Determine the (X, Y) coordinate at the center of the cell enclosing the given text.  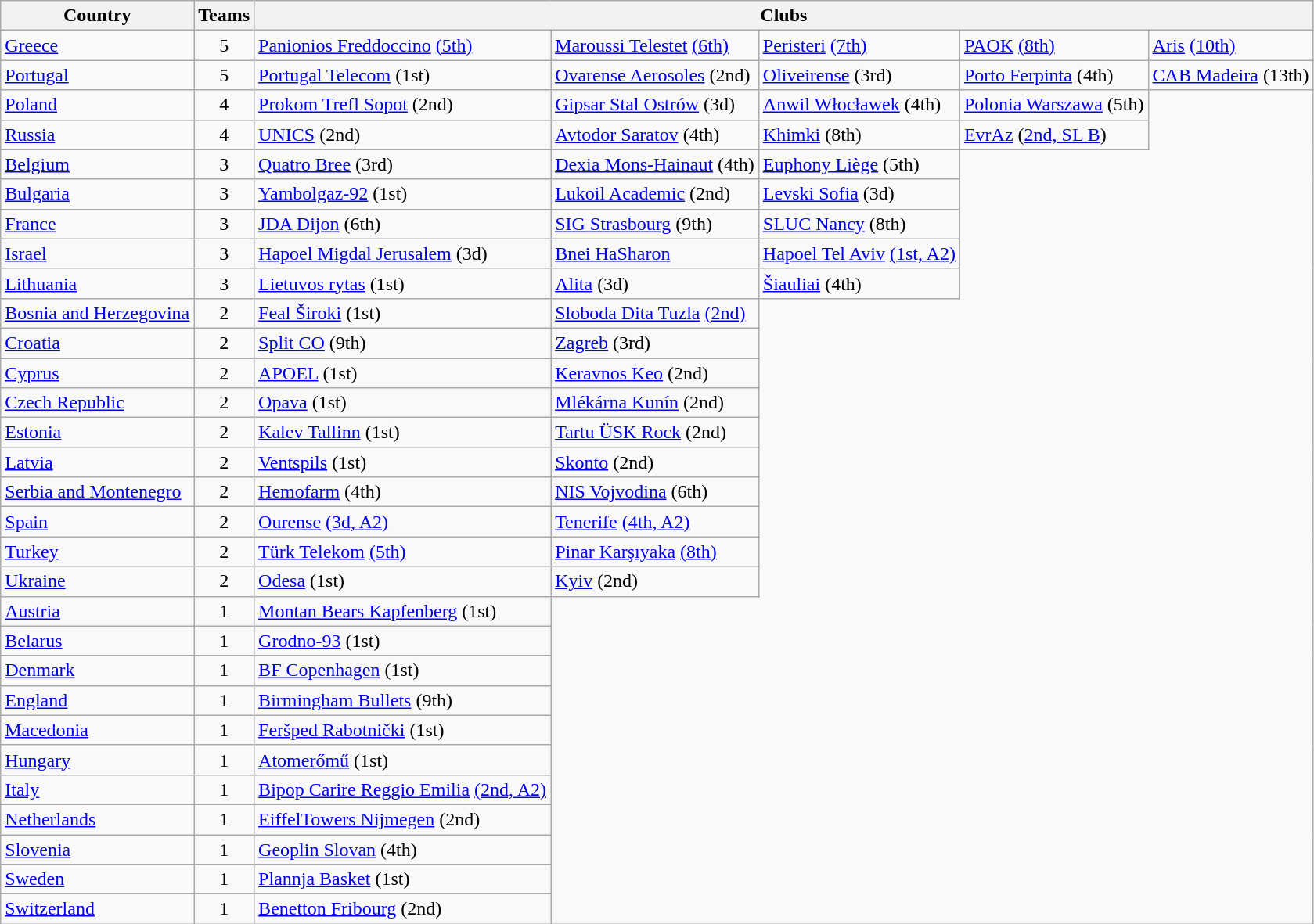
Opava (1st) (402, 403)
Geoplin Slovan (4th) (402, 849)
Euphony Liège (5th) (859, 164)
Teams (224, 16)
Austria (97, 611)
Khimki (8th) (859, 135)
Italy (97, 789)
Tenerife (4th, A2) (655, 522)
Netherlands (97, 819)
Hapoel Migdal Jerusalem (3d) (402, 253)
Pinar Karşıyaka (8th) (655, 552)
Maroussi Telestet (6th) (655, 45)
Zagreb (3rd) (655, 343)
Dexia Mons-Hainaut (4th) (655, 164)
Czech Republic (97, 403)
Tartu ÜSK Rock (2nd) (655, 433)
Bipop Carire Reggio Emilia (2nd, A2) (402, 789)
Peristeri (7th) (859, 45)
Macedonia (97, 730)
PAOK (8th) (1053, 45)
Sloboda Dita Tuzla (2nd) (655, 313)
Aris (10th) (1230, 45)
Serbia and Montenegro (97, 492)
Turkey (97, 552)
Porto Ferpinta (4th) (1053, 75)
Yambolgaz-92 (1st) (402, 194)
APOEL (1st) (402, 373)
Ourense (3d, A2) (402, 522)
CAB Madeira (13th) (1230, 75)
Keravnos Keo (2nd) (655, 373)
Denmark (97, 671)
Greece (97, 45)
Skonto (2nd) (655, 462)
Birmingham Bullets (9th) (402, 700)
Šiauliai (4th) (859, 283)
Latvia (97, 462)
Gipsar Stal Ostrów (3d) (655, 105)
Feršped Rabotnički (1st) (402, 730)
Levski Sofia (3d) (859, 194)
JDA Dijon (6th) (402, 224)
EvrAz (2nd, SL B) (1053, 135)
Hemofarm (4th) (402, 492)
England (97, 700)
Portugal Telecom (1st) (402, 75)
Türk Telekom (5th) (402, 552)
Odesa (1st) (402, 581)
Polonia Warszawa (5th) (1053, 105)
Belgium (97, 164)
Clubs (784, 16)
SLUC Nancy (8th) (859, 224)
EiffelTowers Nijmegen (2nd) (402, 819)
Israel (97, 253)
Kalev Tallinn (1st) (402, 433)
Hapoel Tel Aviv (1st, A2) (859, 253)
Feal Široki (1st) (402, 313)
Oliveirense (3rd) (859, 75)
Country (97, 16)
Montan Bears Kapfenberg (1st) (402, 611)
Alita (3d) (655, 283)
Sweden (97, 879)
Ovarense Aerosoles (2nd) (655, 75)
NIS Vojvodina (6th) (655, 492)
Croatia (97, 343)
Benetton Fribourg (2nd) (402, 909)
Panionios Freddoccino (5th) (402, 45)
Avtodor Saratov (4th) (655, 135)
Split CO (9th) (402, 343)
Spain (97, 522)
Poland (97, 105)
Lukoil Academic (2nd) (655, 194)
Portugal (97, 75)
BF Copenhagen (1st) (402, 671)
Hungary (97, 760)
Plannja Basket (1st) (402, 879)
Slovenia (97, 849)
Anwil Włocławek (4th) (859, 105)
UNICS (2nd) (402, 135)
France (97, 224)
Mlékárna Kunín (2nd) (655, 403)
Quatro Bree (3rd) (402, 164)
Belarus (97, 641)
Grodno-93 (1st) (402, 641)
SIG Strasbourg (9th) (655, 224)
Bulgaria (97, 194)
Atomerőmű (1st) (402, 760)
Switzerland (97, 909)
Ventspils (1st) (402, 462)
Lithuania (97, 283)
Bnei HaSharon (655, 253)
Lietuvos rytas (1st) (402, 283)
Prokom Trefl Sopot (2nd) (402, 105)
Ukraine (97, 581)
Cyprus (97, 373)
Kyiv (2nd) (655, 581)
Russia (97, 135)
Bosnia and Herzegovina (97, 313)
Estonia (97, 433)
